Provide the (x, y) coordinate of the cell's center where the given text is located.  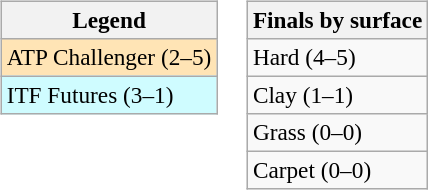
ITF Futures (3–1) (108, 95)
Clay (1–1) (337, 95)
Legend (108, 20)
Carpet (0–0) (337, 171)
Finals by surface (337, 20)
Hard (4–5) (337, 57)
ATP Challenger (2–5) (108, 57)
Grass (0–0) (337, 133)
